Return [X, Y] of the center of cell containing provided text 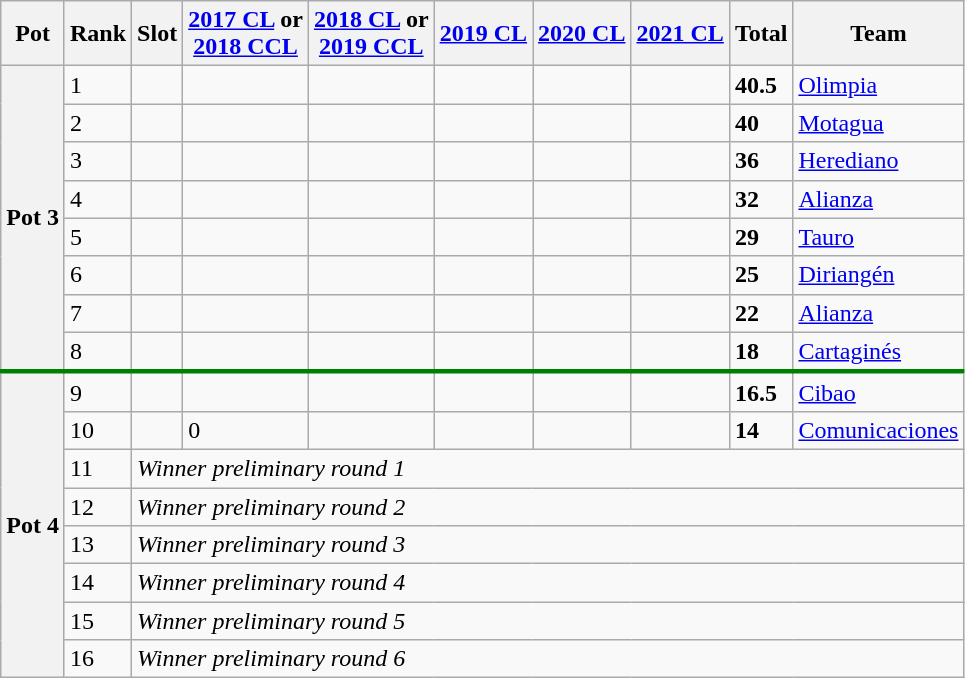
Pot 3 [33, 219]
9 [98, 392]
Winner preliminary round 4 [548, 583]
Slot [158, 34]
Winner preliminary round 3 [548, 545]
Herediano [878, 161]
15 [98, 621]
Cibao [878, 392]
Motagua [878, 123]
Diriangén [878, 275]
Total [761, 34]
29 [761, 237]
0 [246, 430]
32 [761, 199]
Cartaginés [878, 352]
Winner preliminary round 2 [548, 507]
2021 CL [680, 34]
3 [98, 161]
Team [878, 34]
Pot 4 [33, 525]
Winner preliminary round 1 [548, 468]
40.5 [761, 85]
2 [98, 123]
Tauro [878, 237]
2020 CL [582, 34]
Winner preliminary round 6 [548, 659]
Pot [33, 34]
36 [761, 161]
6 [98, 275]
11 [98, 468]
12 [98, 507]
13 [98, 545]
2019 CL [483, 34]
Olimpia [878, 85]
18 [761, 352]
1 [98, 85]
40 [761, 123]
Rank [98, 34]
7 [98, 313]
Comunicaciones [878, 430]
16.5 [761, 392]
8 [98, 352]
5 [98, 237]
16 [98, 659]
2017 CL or2018 CCL [246, 34]
25 [761, 275]
4 [98, 199]
Winner preliminary round 5 [548, 621]
10 [98, 430]
2018 CL or2019 CCL [371, 34]
22 [761, 313]
